Search for the cell housing the specified text and yield its (x, y) center coordinate. 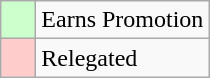
Relegated (122, 58)
Earns Promotion (122, 20)
